Pinpoint the cell where the given text exists, returning its [X, Y] midpoint coordinate. 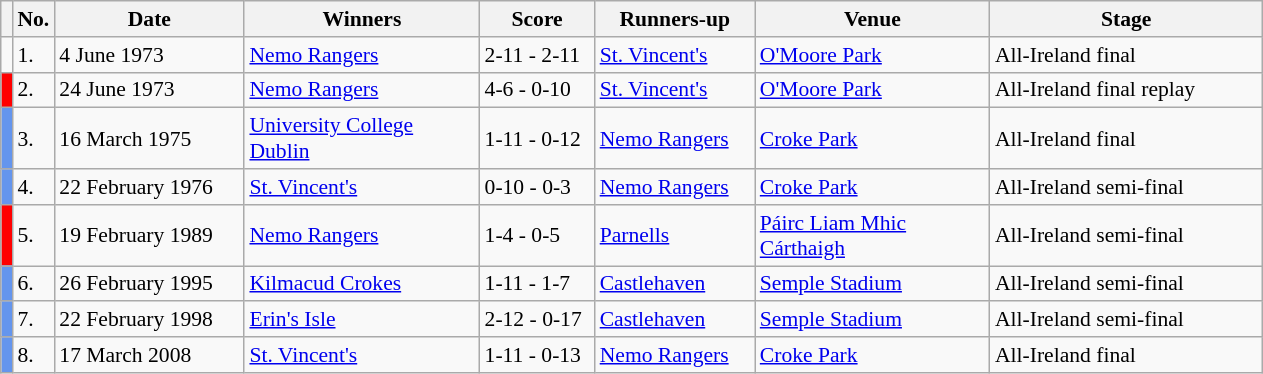
Stage [1126, 19]
1-4 - 0-5 [538, 236]
7. [33, 320]
Páirc Liam Mhic Cárthaigh [872, 236]
2-11 - 2-11 [538, 55]
1-11 - 0-12 [538, 138]
4. [33, 187]
Date [149, 19]
1. [33, 55]
19 February 1989 [149, 236]
4-6 - 0-10 [538, 90]
2-12 - 0-17 [538, 320]
Parnells [675, 236]
5. [33, 236]
Erin's Isle [362, 320]
Venue [872, 19]
3. [33, 138]
22 February 1998 [149, 320]
All-Ireland final replay [1126, 90]
6. [33, 284]
Kilmacud Crokes [362, 284]
26 February 1995 [149, 284]
University College Dublin [362, 138]
Score [538, 19]
24 June 1973 [149, 90]
Runners-up [675, 19]
No. [33, 19]
22 February 1976 [149, 187]
4 June 1973 [149, 55]
1-11 - 1-7 [538, 284]
0-10 - 0-3 [538, 187]
16 March 1975 [149, 138]
Winners [362, 19]
2. [33, 90]
17 March 2008 [149, 355]
8. [33, 355]
1-11 - 0-13 [538, 355]
